Extract the (X, Y) coordinate from the center of the cell holding the provided text.  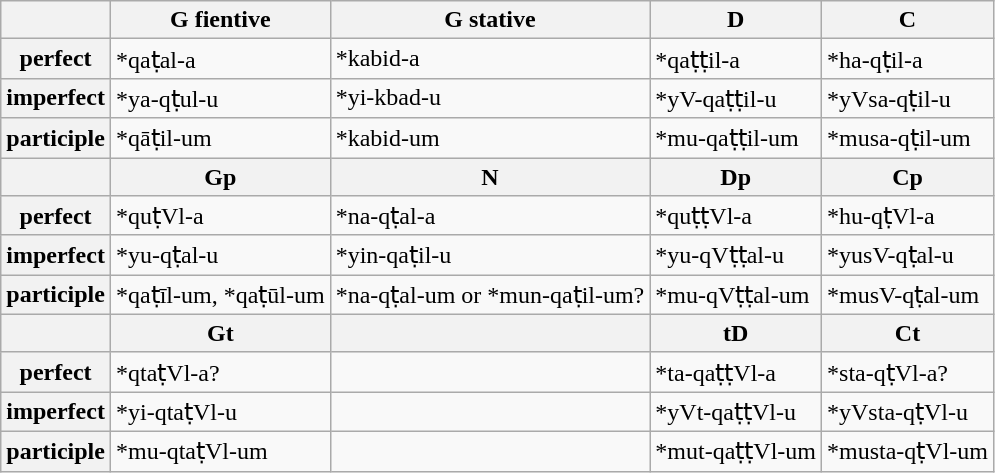
*mu-qVṭṭal-um (736, 295)
*qaṭīl-um, *qaṭūl-um (220, 295)
*kabid-a (490, 59)
*qtaṭVl-a? (220, 372)
Gp (220, 177)
*musa-qṭil-um (908, 138)
*yi-kbad-u (490, 98)
*yV-qaṭṭil-u (736, 98)
*yusV-qṭal-u (908, 255)
*yVt-qaṭṭVl-u (736, 412)
*yi-qtaṭVl-u (220, 412)
*yu-qṭal-u (220, 255)
*quṭVl-a (220, 216)
*ta-qaṭṭVl-a (736, 372)
*sta-qṭVl-a? (908, 372)
*ya-qṭul-u (220, 98)
tD (736, 333)
*quṭṭVl-a (736, 216)
G stative (490, 20)
*yVsa-qṭil-u (908, 98)
Dp (736, 177)
*hu-qṭVl-a (908, 216)
Gt (220, 333)
Cp (908, 177)
*ha-qṭil-a (908, 59)
*qāṭil-um (220, 138)
*qaṭṭil-a (736, 59)
*musV-qṭal-um (908, 295)
*kabid-um (490, 138)
*mut-qaṭṭVl-um (736, 451)
*mu-qaṭṭil-um (736, 138)
*yin-qaṭil-u (490, 255)
*musta-qṭVl-um (908, 451)
G fientive (220, 20)
N (490, 177)
*na-qṭal-um or *mun-qaṭil-um? (490, 295)
*qaṭal-a (220, 59)
*na-qṭal-a (490, 216)
Ct (908, 333)
D (736, 20)
*mu-qtaṭVl-um (220, 451)
C (908, 20)
*yVsta-qṭVl-u (908, 412)
*yu-qVṭṭal-u (736, 255)
